Return the (x, y) coordinate for the center point of the cell that contains the specified text.  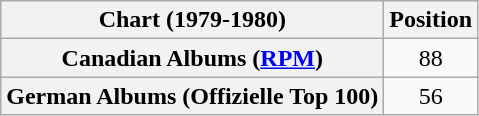
88 (431, 58)
56 (431, 96)
Chart (1979-1980) (192, 20)
Canadian Albums (RPM) (192, 58)
Position (431, 20)
German Albums (Offizielle Top 100) (192, 96)
